Determine the (x, y) coordinate at the center of the cell enclosing the given text.  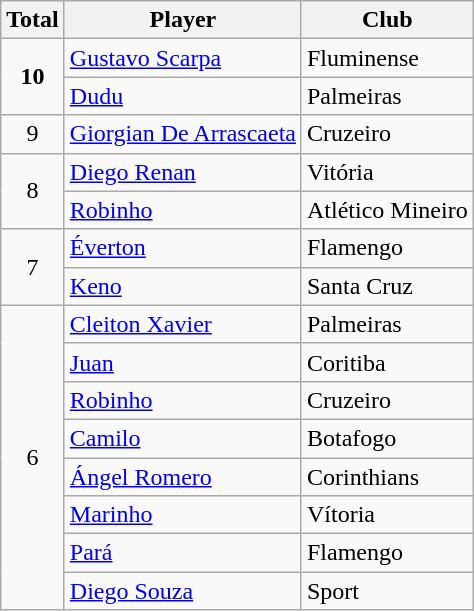
Player (182, 20)
Santa Cruz (387, 286)
Diego Renan (182, 172)
Total (33, 20)
Sport (387, 591)
8 (33, 191)
Keno (182, 286)
Vítoria (387, 515)
Cleiton Xavier (182, 324)
6 (33, 457)
Camilo (182, 438)
Corinthians (387, 477)
Diego Souza (182, 591)
Gustavo Scarpa (182, 58)
Juan (182, 362)
7 (33, 267)
Pará (182, 553)
Atlético Mineiro (387, 210)
10 (33, 77)
Fluminense (387, 58)
Dudu (182, 96)
Ángel Romero (182, 477)
Coritiba (387, 362)
Botafogo (387, 438)
Vitória (387, 172)
Marinho (182, 515)
Giorgian De Arrascaeta (182, 134)
Club (387, 20)
9 (33, 134)
Éverton (182, 248)
